Output the [X, Y] coordinate of the center of the cell containing the given text.  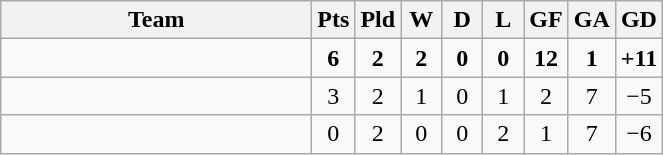
Pts [334, 20]
−5 [638, 96]
+11 [638, 58]
Pld [378, 20]
3 [334, 96]
GF [546, 20]
6 [334, 58]
D [462, 20]
−6 [638, 134]
12 [546, 58]
L [504, 20]
Team [156, 20]
GD [638, 20]
GA [592, 20]
W [422, 20]
